Return the (X, Y) coordinate for the center point of the cell that contains the specified text.  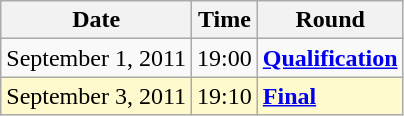
September 1, 2011 (96, 58)
Round (330, 20)
September 3, 2011 (96, 96)
Final (330, 96)
19:10 (225, 96)
Date (96, 20)
Qualification (330, 58)
Time (225, 20)
19:00 (225, 58)
